Determine the [X, Y] coordinate at the center of the cell enclosing the given text.  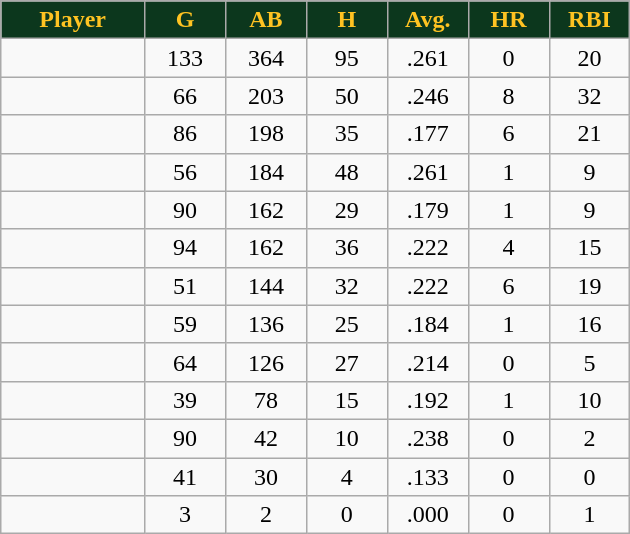
184 [266, 172]
126 [266, 362]
.179 [428, 210]
.177 [428, 134]
364 [266, 58]
.133 [428, 477]
95 [346, 58]
78 [266, 400]
20 [590, 58]
50 [346, 96]
59 [186, 324]
.192 [428, 400]
8 [508, 96]
Player [73, 20]
42 [266, 438]
5 [590, 362]
36 [346, 248]
.246 [428, 96]
203 [266, 96]
136 [266, 324]
29 [346, 210]
Avg. [428, 20]
16 [590, 324]
198 [266, 134]
94 [186, 248]
HR [508, 20]
.238 [428, 438]
48 [346, 172]
19 [590, 286]
27 [346, 362]
3 [186, 515]
G [186, 20]
133 [186, 58]
RBI [590, 20]
56 [186, 172]
86 [186, 134]
51 [186, 286]
64 [186, 362]
25 [346, 324]
66 [186, 96]
144 [266, 286]
H [346, 20]
39 [186, 400]
.000 [428, 515]
35 [346, 134]
.214 [428, 362]
30 [266, 477]
41 [186, 477]
.184 [428, 324]
AB [266, 20]
21 [590, 134]
